Pinpoint the cell where the given text exists, returning its [X, Y] midpoint coordinate. 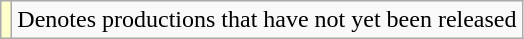
Denotes productions that have not yet been released [267, 20]
